Search for the cell housing the specified text and yield its (X, Y) center coordinate. 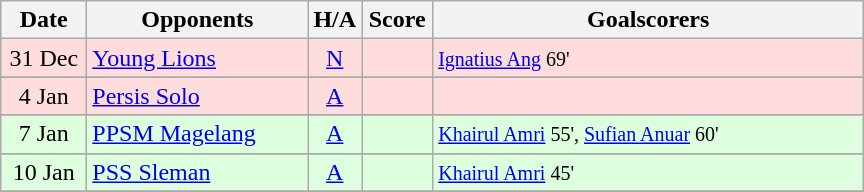
Score (398, 20)
Khairul Amri 45' (648, 172)
Young Lions (198, 58)
PSS Sleman (198, 172)
Opponents (198, 20)
N (335, 58)
Date (44, 20)
31 Dec (44, 58)
7 Jan (44, 134)
Persis Solo (198, 96)
Goalscorers (648, 20)
Ignatius Ang 69' (648, 58)
PPSM Magelang (198, 134)
10 Jan (44, 172)
4 Jan (44, 96)
H/A (335, 20)
Khairul Amri 55', Sufian Anuar 60' (648, 134)
